Search for the cell housing the specified text and yield its (X, Y) center coordinate. 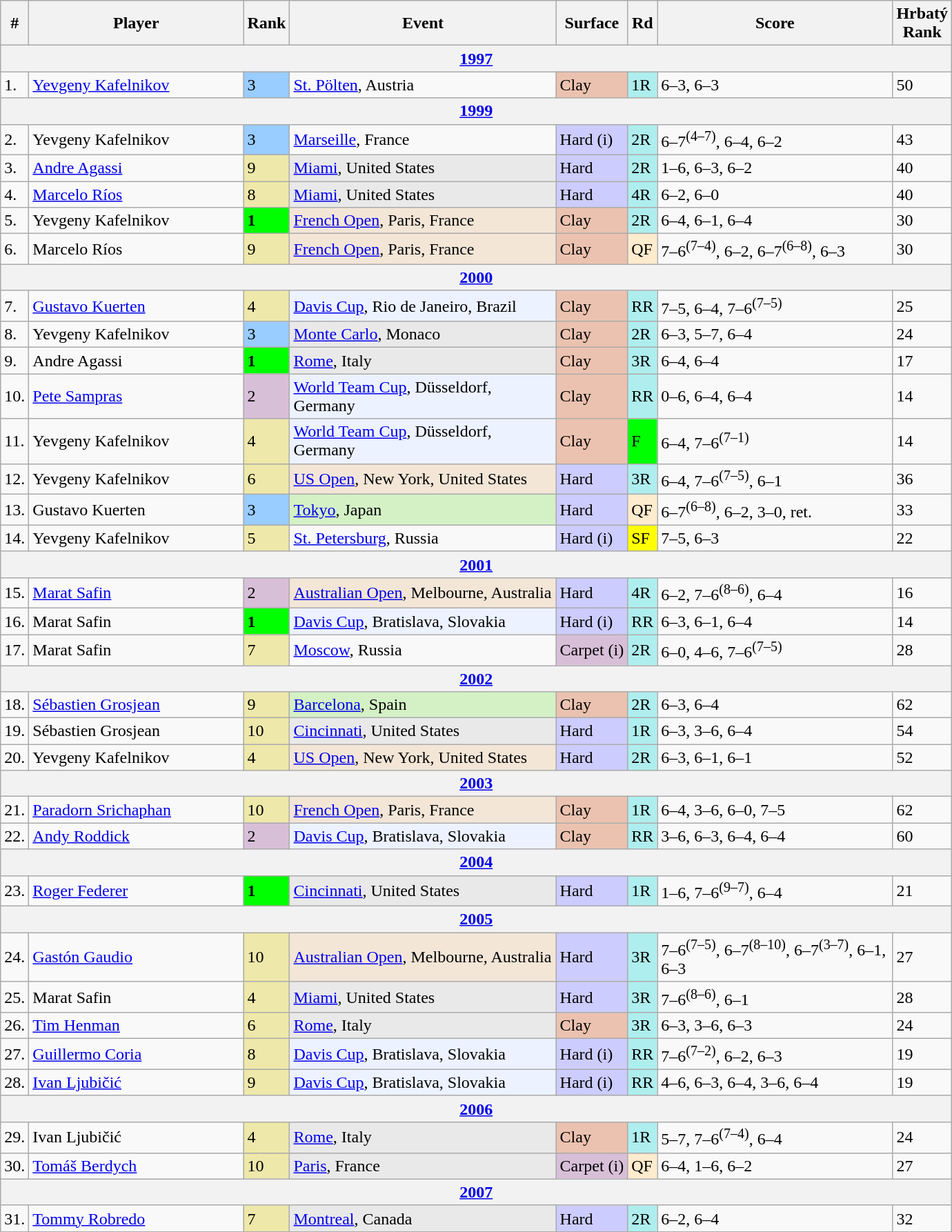
33 (922, 510)
50 (922, 85)
28. (15, 1082)
6–3, 6–4 (775, 705)
Surface (592, 23)
7–6(8–6), 6–1 (775, 997)
5 (266, 538)
36 (922, 479)
Barcelona, Spain (423, 705)
6–0, 4–6, 7–6(7–5) (775, 650)
Montreal, Canada (423, 1218)
2006 (476, 1109)
25 (922, 306)
60 (922, 836)
18. (15, 705)
7–5, 6–3 (775, 538)
13. (15, 510)
30. (15, 1166)
# (15, 23)
Pete Sampras (137, 396)
Rd (643, 23)
1–6, 6–3, 6–2 (775, 168)
23. (15, 891)
Tommy Robredo (137, 1218)
5–7, 7–6(7–4), 6–4 (775, 1138)
Player (137, 23)
12. (15, 479)
22. (15, 836)
14. (15, 538)
27. (15, 1054)
Score (775, 23)
2000 (476, 277)
3. (15, 168)
Roger Federer (137, 891)
31. (15, 1218)
6–2, 6–4 (775, 1218)
Tomáš Berdych (137, 1166)
2004 (476, 862)
1–6, 7–6(9–7), 6–4 (775, 891)
Guillermo Coria (137, 1054)
52 (922, 757)
2. (15, 139)
5. (15, 221)
6–3, 6–1, 6–4 (775, 622)
19. (15, 731)
17. (15, 650)
22 (922, 538)
St. Pölten, Austria (423, 85)
6. (15, 250)
Marseille, France (423, 139)
7–5, 6–4, 7–6(7–5) (775, 306)
20. (15, 757)
24. (15, 957)
Monte Carlo, Monaco (423, 335)
6–4, 7–6(7–5), 6–1 (775, 479)
6–3, 3–6, 6–3 (775, 1026)
21. (15, 810)
4. (15, 195)
6–4, 3–6, 6–0, 7–5 (775, 810)
15. (15, 593)
Andy Roddick (137, 836)
25. (15, 997)
43 (922, 139)
2003 (476, 784)
9. (15, 361)
6–3, 6–1, 6–1 (775, 757)
SF (643, 538)
6–7(4–7), 6–4, 6–2 (775, 139)
0–6, 6–4, 6–4 (775, 396)
HrbatýRank (922, 23)
Moscow, Russia (423, 650)
8. (15, 335)
6–4, 7–6(7–1) (775, 441)
3–6, 6–3, 6–4, 6–4 (775, 836)
7–6(7–5), 6–7(8–10), 6–7(3–7), 6–1, 6–3 (775, 957)
Gastón Gaudio (137, 957)
Davis Cup, Rio de Janeiro, Brazil (423, 306)
21 (922, 891)
2002 (476, 679)
1997 (476, 59)
2007 (476, 1192)
29. (15, 1138)
32 (922, 1218)
7–6(7–4), 6–2, 6–7(6–8), 6–3 (775, 250)
6–7(6–8), 6–2, 3–0, ret. (775, 510)
17 (922, 361)
7–6(7–2), 6–2, 6–3 (775, 1054)
St. Petersburg, Russia (423, 538)
Rank (266, 23)
6–2, 6–0 (775, 195)
6–3, 5–7, 6–4 (775, 335)
16 (922, 593)
26. (15, 1026)
2005 (476, 920)
6–3, 6–3 (775, 85)
Tim Henman (137, 1026)
F (643, 441)
10. (15, 396)
6–4, 6–1, 6–4 (775, 221)
11. (15, 441)
1999 (476, 111)
Event (423, 23)
Paradorn Srichaphan (137, 810)
4–6, 6–3, 6–4, 3–6, 6–4 (775, 1082)
16. (15, 622)
1. (15, 85)
7. (15, 306)
6–4, 1–6, 6–2 (775, 1166)
6–3, 3–6, 6–4 (775, 731)
Tokyo, Japan (423, 510)
54 (922, 731)
2001 (476, 564)
6–2, 7–6(8–6), 6–4 (775, 593)
Paris, France (423, 1166)
6–4, 6–4 (775, 361)
